Return the (X, Y) coordinate for the center point of the cell that contains the specified text.  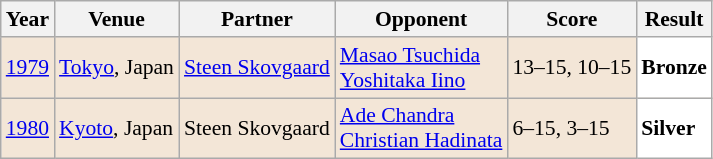
Venue (116, 19)
Ade Chandra Christian Hadinata (422, 128)
13–15, 10–15 (572, 68)
Score (572, 19)
Result (674, 19)
Kyoto, Japan (116, 128)
Silver (674, 128)
1979 (28, 68)
Masao Tsuchida Yoshitaka Iino (422, 68)
Opponent (422, 19)
1980 (28, 128)
6–15, 3–15 (572, 128)
Bronze (674, 68)
Year (28, 19)
Partner (257, 19)
Tokyo, Japan (116, 68)
